Scan for the cell matching the given text and deliver its (X, Y) coordinate at center. 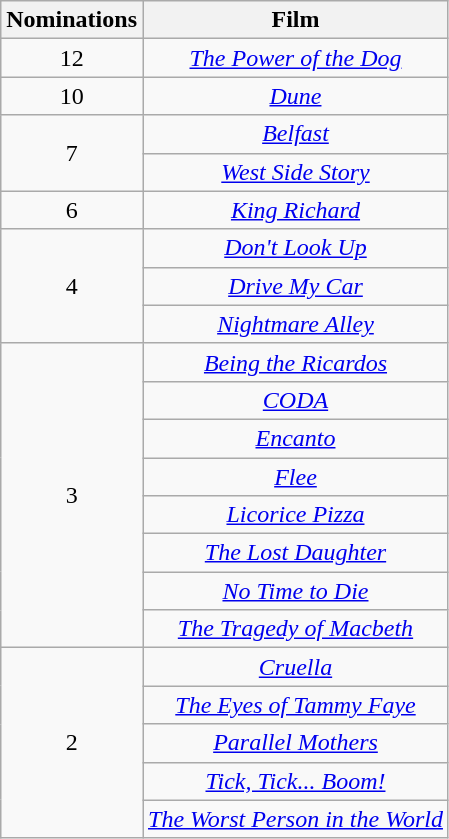
Licorice Pizza (295, 515)
The Lost Daughter (295, 553)
Drive My Car (295, 286)
Cruella (295, 667)
Nominations (72, 20)
CODA (295, 400)
Film (295, 20)
King Richard (295, 210)
3 (72, 495)
2 (72, 743)
The Eyes of Tammy Faye (295, 705)
Nightmare Alley (295, 324)
Belfast (295, 134)
No Time to Die (295, 591)
6 (72, 210)
Don't Look Up (295, 248)
4 (72, 286)
Parallel Mothers (295, 743)
The Power of the Dog (295, 58)
The Tragedy of Macbeth (295, 629)
Being the Ricardos (295, 362)
West Side Story (295, 172)
Flee (295, 477)
Encanto (295, 438)
Tick, Tick... Boom! (295, 781)
12 (72, 58)
The Worst Person in the World (295, 819)
10 (72, 96)
Dune (295, 96)
7 (72, 153)
